From the cell containing the given text, extract its center point as (x, y) coordinate. 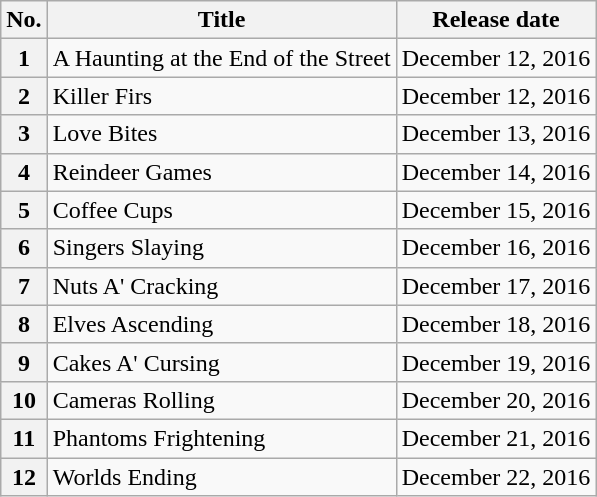
6 (24, 248)
No. (24, 20)
December 15, 2016 (496, 210)
3 (24, 134)
December 14, 2016 (496, 172)
December 20, 2016 (496, 400)
Coffee Cups (222, 210)
Cameras Rolling (222, 400)
8 (24, 324)
Killer Firs (222, 96)
Title (222, 20)
9 (24, 362)
Nuts A' Cracking (222, 286)
December 22, 2016 (496, 477)
A Haunting at the End of the Street (222, 58)
Elves Ascending (222, 324)
1 (24, 58)
Singers Slaying (222, 248)
11 (24, 438)
December 16, 2016 (496, 248)
7 (24, 286)
December 17, 2016 (496, 286)
Worlds Ending (222, 477)
Phantoms Frightening (222, 438)
December 21, 2016 (496, 438)
Reindeer Games (222, 172)
12 (24, 477)
10 (24, 400)
Love Bites (222, 134)
December 13, 2016 (496, 134)
December 19, 2016 (496, 362)
2 (24, 96)
Release date (496, 20)
December 18, 2016 (496, 324)
Cakes A' Cursing (222, 362)
4 (24, 172)
5 (24, 210)
